Output the (x, y) coordinate of the center of the cell containing the given text.  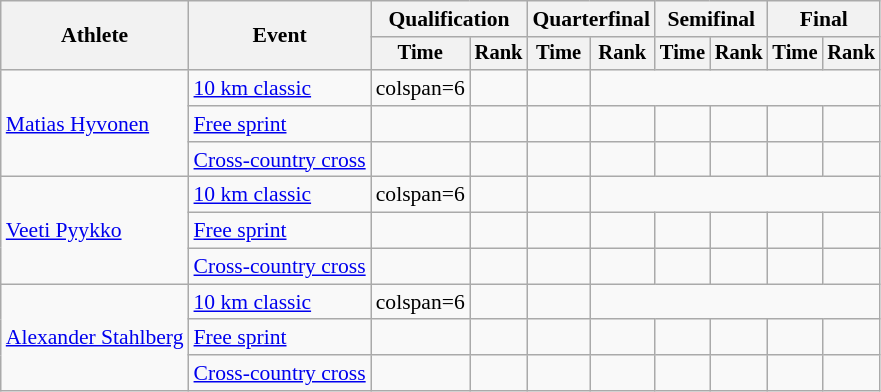
Semifinal (711, 19)
Quarterfinal (591, 19)
Qualification (450, 19)
Alexander Stahlberg (95, 338)
Athlete (95, 36)
Matias Hyvonen (95, 124)
Veeti Pyykko (95, 230)
Event (280, 36)
Final (823, 19)
